Determine the (x, y) coordinate at the center of the cell enclosing the given text.  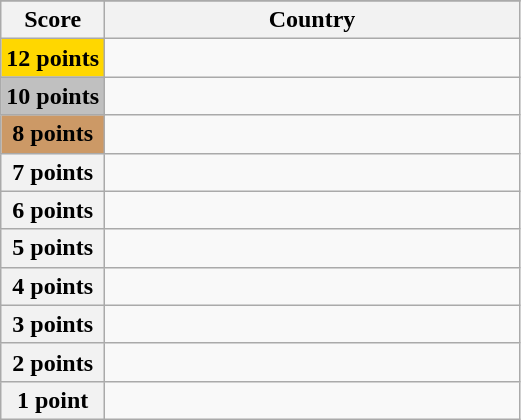
12 points (53, 58)
5 points (53, 248)
2 points (53, 362)
7 points (53, 172)
4 points (53, 286)
8 points (53, 134)
10 points (53, 96)
1 point (53, 400)
3 points (53, 324)
6 points (53, 210)
Country (312, 20)
Score (53, 20)
